Provide the [X, Y] coordinate of the cell's center where the given text is located.  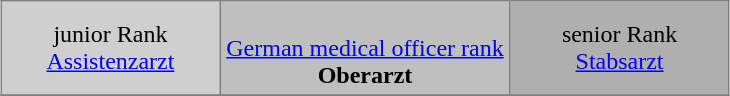
junior RankAssistenzarzt [110, 48]
German medical officer rankOberarzt [366, 48]
senior RankStabsarzt [619, 48]
